Output the (X, Y) coordinate of the center of the cell containing the given text.  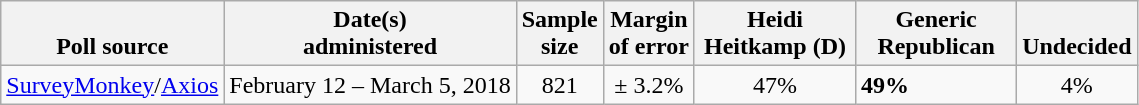
Date(s)administered (370, 34)
Samplesize (560, 34)
4% (1077, 85)
49% (936, 85)
Marginof error (648, 34)
HeidiHeitkamp (D) (774, 34)
Undecided (1077, 34)
GenericRepublican (936, 34)
47% (774, 85)
SurveyMonkey/Axios (112, 85)
± 3.2% (648, 85)
821 (560, 85)
February 12 – March 5, 2018 (370, 85)
Poll source (112, 34)
